Identify which cell holds the provided text, then report its (x, y) central coordinate. 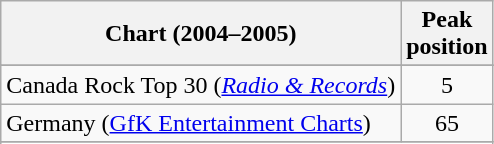
Canada Rock Top 30 (Radio & Records) (201, 85)
65 (447, 123)
Chart (2004–2005) (201, 34)
Germany (GfK Entertainment Charts) (201, 123)
Peakposition (447, 34)
5 (447, 85)
